Determine the (X, Y) coordinate at the center of the cell enclosing the given text.  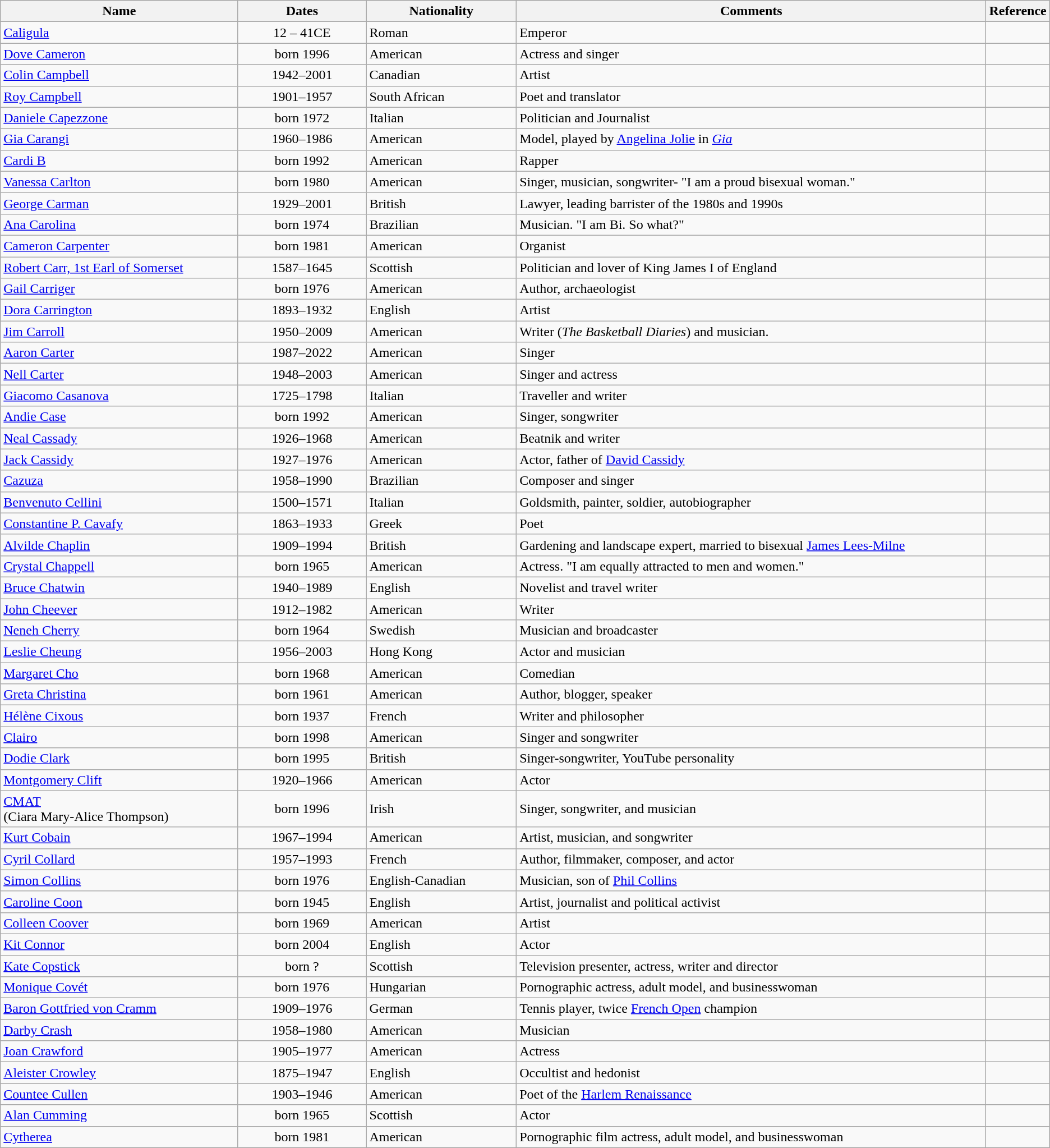
1926–1968 (302, 438)
Comments (752, 11)
Pornographic film actress, adult model, and businesswoman (752, 1137)
English-Canadian (441, 880)
Kit Connor (119, 944)
Baron Gottfried von Cramm (119, 1009)
Organist (752, 246)
born 1961 (302, 695)
Darby Crash (119, 1030)
Crystal Chappell (119, 566)
1909–1994 (302, 545)
Dodie Clark (119, 759)
Artist, musician, and songwriter (752, 838)
12 – 41CE (302, 33)
born 1972 (302, 118)
Caroline Coon (119, 902)
Joan Crawford (119, 1051)
1587–1645 (302, 268)
1929–2001 (302, 203)
1987–2022 (302, 353)
Writer (The Basketball Diaries) and musician. (752, 332)
1967–1994 (302, 838)
Ana Carolina (119, 224)
Author, archaeologist (752, 289)
Benvenuto Cellini (119, 502)
Pornographic actress, adult model, and businesswoman (752, 988)
Author, blogger, speaker (752, 695)
Neneh Cherry (119, 631)
Gail Carriger (119, 289)
Traveller and writer (752, 396)
Tennis player, twice French Open champion (752, 1009)
CMAT (Ciara Mary-Alice Thompson) (119, 809)
Andie Case (119, 417)
Roman (441, 33)
1958–1980 (302, 1030)
1905–1977 (302, 1051)
Bruce Chatwin (119, 587)
Alvilde Chaplin (119, 545)
Poet (752, 524)
Lawyer, leading barrister of the 1980s and 1990s (752, 203)
Dove Cameron (119, 54)
Name (119, 11)
Irish (441, 809)
born 1995 (302, 759)
Nell Carter (119, 374)
1957–1993 (302, 859)
Jack Cassidy (119, 460)
Beatnik and writer (752, 438)
1893–1932 (302, 310)
1950–2009 (302, 332)
1942–2001 (302, 75)
born 1964 (302, 631)
Greek (441, 524)
Dora Carrington (119, 310)
1948–2003 (302, 374)
Vanessa Carlton (119, 182)
Singer and songwriter (752, 737)
Cardi B (119, 160)
1875–1947 (302, 1073)
born 1998 (302, 737)
born 1937 (302, 716)
Leslie Cheung (119, 652)
Cameron Carpenter (119, 246)
Canadian (441, 75)
Goldsmith, painter, soldier, autobiographer (752, 502)
Actress and singer (752, 54)
Novelist and travel writer (752, 587)
George Carman (119, 203)
Alan Cumming (119, 1115)
Singer, songwriter (752, 417)
Giacomo Casanova (119, 396)
Caligula (119, 33)
Actress (752, 1051)
1909–1976 (302, 1009)
Robert Carr, 1st Earl of Somerset (119, 268)
Poet of the Harlem Renaissance (752, 1094)
Comedian (752, 673)
Countee Cullen (119, 1094)
Politician and Journalist (752, 118)
South African (441, 97)
Poet and translator (752, 97)
Cyril Collard (119, 859)
Clairo (119, 737)
Singer and actress (752, 374)
Aaron Carter (119, 353)
born 1980 (302, 182)
Writer and philosopher (752, 716)
Singer-songwriter, YouTube personality (752, 759)
Emperor (752, 33)
Gia Carangi (119, 139)
Margaret Cho (119, 673)
Greta Christina (119, 695)
Singer, songwriter, and musician (752, 809)
1956–2003 (302, 652)
German (441, 1009)
1725–1798 (302, 396)
1863–1933 (302, 524)
1927–1976 (302, 460)
Cytherea (119, 1137)
Composer and singer (752, 481)
Politician and lover of King James I of England (752, 268)
Colleen Coover (119, 923)
born 1974 (302, 224)
Musician. "I am Bi. So what?" (752, 224)
born ? (302, 966)
Roy Campbell (119, 97)
Musician (752, 1030)
Constantine P. Cavafy (119, 524)
Cazuza (119, 481)
Actress. "I am equally attracted to men and women." (752, 566)
Daniele Capezzone (119, 118)
1940–1989 (302, 587)
Hungarian (441, 988)
Simon Collins (119, 880)
Reference (1017, 11)
Actor, father of David Cassidy (752, 460)
Hélène Cixous (119, 716)
Television presenter, actress, writer and director (752, 966)
Kurt Cobain (119, 838)
Colin Campbell (119, 75)
1958–1990 (302, 481)
Author, filmmaker, composer, and actor (752, 859)
born 1968 (302, 673)
1920–1966 (302, 780)
born 1969 (302, 923)
1901–1957 (302, 97)
born 2004 (302, 944)
Neal Cassady (119, 438)
1912–1982 (302, 609)
born 1945 (302, 902)
Dates (302, 11)
Jim Carroll (119, 332)
Rapper (752, 160)
Musician, son of Phil Collins (752, 880)
John Cheever (119, 609)
Actor and musician (752, 652)
Model, played by Angelina Jolie in Gia (752, 139)
1960–1986 (302, 139)
Singer (752, 353)
Artist, journalist and political activist (752, 902)
Hong Kong (441, 652)
1903–1946 (302, 1094)
Monique Covét (119, 988)
Writer (752, 609)
Swedish (441, 631)
Occultist and hedonist (752, 1073)
1500–1571 (302, 502)
Kate Copstick (119, 966)
Musician and broadcaster (752, 631)
Singer, musician, songwriter- "I am a proud bisexual woman." (752, 182)
Montgomery Clift (119, 780)
Gardening and landscape expert, married to bisexual James Lees-Milne (752, 545)
Nationality (441, 11)
Aleister Crowley (119, 1073)
